Search for the cell housing the specified text and yield its [X, Y] center coordinate. 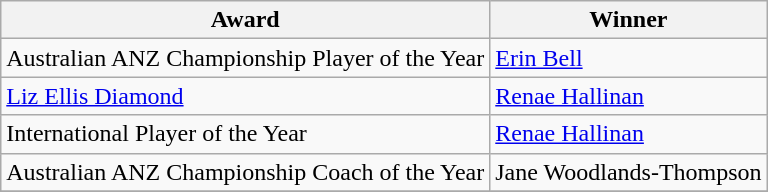
International Player of the Year [246, 134]
Australian ANZ Championship Player of the Year [246, 58]
Australian ANZ Championship Coach of the Year [246, 172]
Jane Woodlands-Thompson [628, 172]
Erin Bell [628, 58]
Award [246, 20]
Liz Ellis Diamond [246, 96]
Winner [628, 20]
